Output the [X, Y] coordinate of the center of the cell containing the given text.  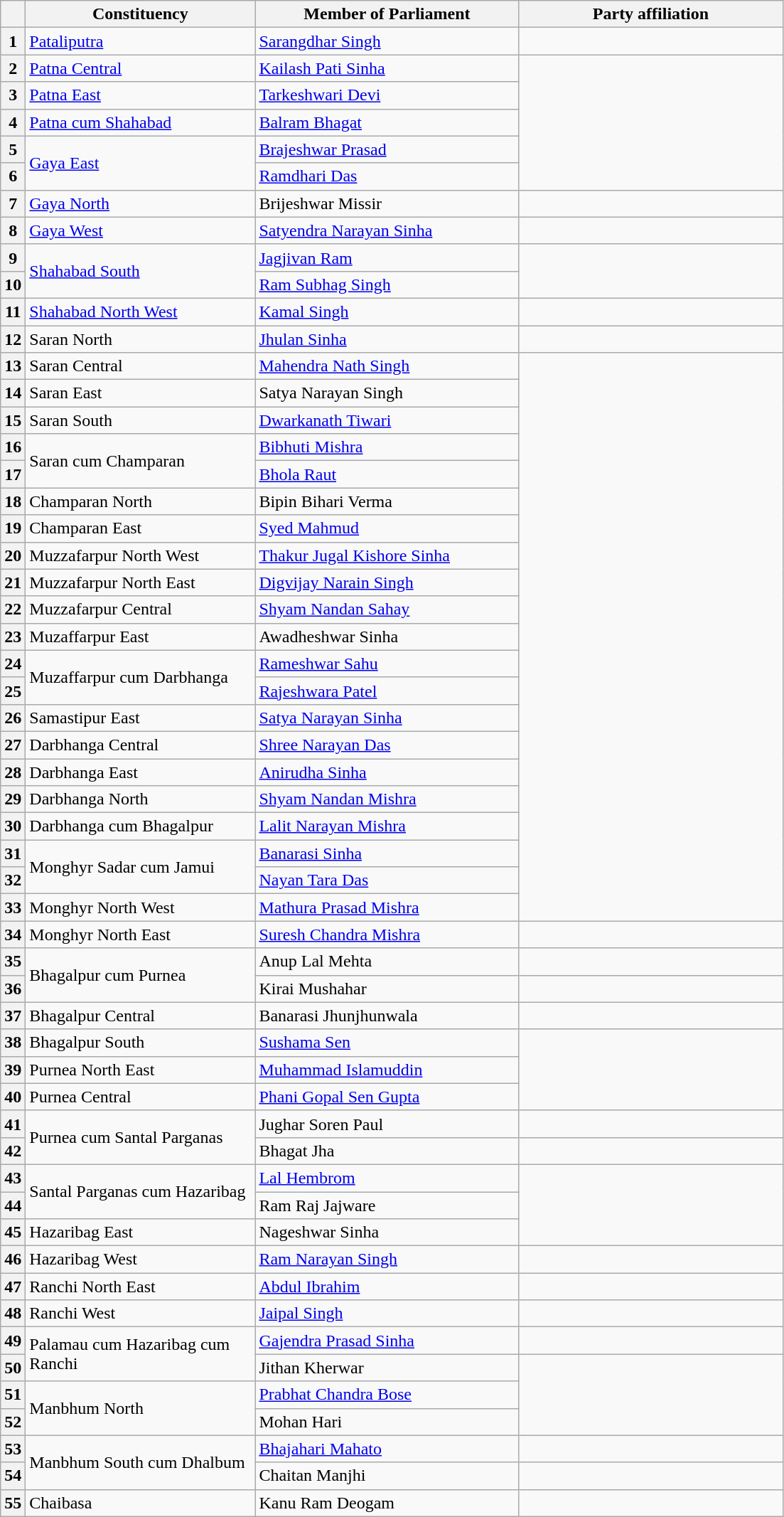
Member of Parliament [387, 14]
Bhola Raut [387, 474]
Anup Lal Mehta [387, 962]
22 [13, 610]
8 [13, 230]
Saran cum Champaran [141, 461]
28 [13, 772]
Bhagalpur cum Purnea [141, 975]
32 [13, 880]
Anirudha Sinha [387, 772]
Bibhuti Mishra [387, 447]
36 [13, 989]
Banarasi Jhunjhunwala [387, 1016]
Muzzafarpur Central [141, 610]
Darbhanga East [141, 772]
50 [13, 1368]
Ranchi North East [141, 1287]
3 [13, 95]
Patna cum Shahabad [141, 122]
Palamau cum Hazaribag cum Ranchi [141, 1354]
Ram Raj Jajware [387, 1205]
25 [13, 691]
5 [13, 149]
Jagjivan Ram [387, 257]
Darbhanga North [141, 799]
29 [13, 799]
Lal Hembrom [387, 1178]
20 [13, 555]
Jhulan Sinha [387, 339]
34 [13, 935]
Rameshwar Sahu [387, 664]
Saran Central [141, 366]
13 [13, 366]
Monghyr North East [141, 935]
Shahabad South [141, 271]
4 [13, 122]
30 [13, 826]
Bhajahari Mahato [387, 1449]
55 [13, 1503]
47 [13, 1287]
53 [13, 1449]
Party affiliation [651, 14]
Shyam Nandan Mishra [387, 799]
Ram Narayan Singh [387, 1260]
54 [13, 1476]
27 [13, 745]
Jithan Kherwar [387, 1368]
38 [13, 1043]
Kanu Ram Deogam [387, 1503]
Hazaribag East [141, 1233]
12 [13, 339]
Muzaffarpur cum Darbhanga [141, 677]
Abdul Ibrahim [387, 1287]
Bhagat Jha [387, 1151]
33 [13, 907]
Purnea cum Santal Parganas [141, 1137]
19 [13, 528]
Brijeshwar Missir [387, 203]
14 [13, 393]
Jaipal Singh [387, 1314]
Shahabad North West [141, 312]
6 [13, 176]
Champaran North [141, 501]
15 [13, 420]
Saran North [141, 339]
Muzzafarpur North West [141, 555]
52 [13, 1422]
24 [13, 664]
17 [13, 474]
2 [13, 68]
51 [13, 1395]
Prabhat Chandra Bose [387, 1395]
Jughar Soren Paul [387, 1124]
Banarasi Sinha [387, 853]
Nayan Tara Das [387, 880]
Santal Parganas cum Hazaribag [141, 1191]
31 [13, 853]
Phani Gopal Sen Gupta [387, 1097]
Syed Mahmud [387, 528]
Awadheshwar Sinha [387, 637]
39 [13, 1070]
Kamal Singh [387, 312]
Satyendra Narayan Sinha [387, 230]
Shyam Nandan Sahay [387, 610]
Samastipur East [141, 718]
Ramdhari Das [387, 176]
Gaya West [141, 230]
48 [13, 1314]
Mathura Prasad Mishra [387, 907]
Suresh Chandra Mishra [387, 935]
Purnea Central [141, 1097]
Gajendra Prasad Sinha [387, 1341]
26 [13, 718]
Bhagalpur Central [141, 1016]
Gaya North [141, 203]
Saran East [141, 393]
Lalit Narayan Mishra [387, 826]
41 [13, 1124]
Digvijay Narain Singh [387, 582]
43 [13, 1178]
Nageshwar Sinha [387, 1233]
Sarangdhar Singh [387, 41]
Dwarkanath Tiwari [387, 420]
1 [13, 41]
Monghyr North West [141, 907]
Purnea North East [141, 1070]
Manbhum South cum Dhalbum [141, 1462]
7 [13, 203]
Pataliputra [141, 41]
Bipin Bihari Verma [387, 501]
Shree Narayan Das [387, 745]
Mahendra Nath Singh [387, 366]
9 [13, 257]
10 [13, 284]
Manbhum North [141, 1408]
42 [13, 1151]
Gaya East [141, 163]
40 [13, 1097]
Patna East [141, 95]
Brajeshwar Prasad [387, 149]
Satya Narayan Singh [387, 393]
Muzzafarpur North East [141, 582]
Kailash Pati Sinha [387, 68]
Bhagalpur South [141, 1043]
49 [13, 1341]
Satya Narayan Sinha [387, 718]
Hazaribag West [141, 1260]
Sushama Sen [387, 1043]
Chaitan Manjhi [387, 1476]
35 [13, 962]
Ram Subhag Singh [387, 284]
18 [13, 501]
Darbhanga Central [141, 745]
Patna Central [141, 68]
Kirai Mushahar [387, 989]
45 [13, 1233]
21 [13, 582]
11 [13, 312]
23 [13, 637]
Champaran East [141, 528]
Darbhanga cum Bhagalpur [141, 826]
Mohan Hari [387, 1422]
Monghyr Sadar cum Jamui [141, 867]
Thakur Jugal Kishore Sinha [387, 555]
46 [13, 1260]
Muzaffarpur East [141, 637]
Rajeshwara Patel [387, 691]
Constituency [141, 14]
Muhammad Islamuddin [387, 1070]
37 [13, 1016]
Balram Bhagat [387, 122]
16 [13, 447]
Chaibasa [141, 1503]
Ranchi West [141, 1314]
44 [13, 1205]
Tarkeshwari Devi [387, 95]
Saran South [141, 420]
